Determine the [x, y] coordinate at the center of the cell enclosing the given text.  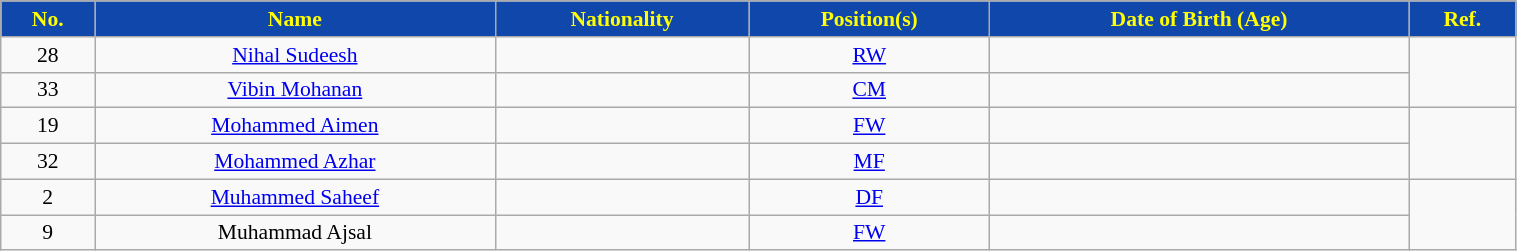
No. [48, 19]
Muhammed Saheef [295, 197]
Mohammed Azhar [295, 162]
2 [48, 197]
Mohammed Aimen [295, 126]
CM [869, 90]
33 [48, 90]
Ref. [1462, 19]
Vibin Mohanan [295, 90]
Position(s) [869, 19]
19 [48, 126]
Nihal Sudeesh [295, 55]
DF [869, 197]
Nationality [622, 19]
Muhammad Ajsal [295, 233]
RW [869, 55]
Name [295, 19]
9 [48, 233]
MF [869, 162]
28 [48, 55]
Date of Birth (Age) [1198, 19]
32 [48, 162]
